Find where the given text appears and provide that cell's center as (X, Y) coordinate. 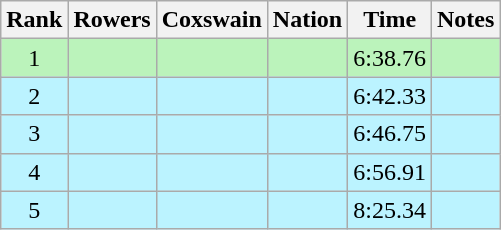
1 (34, 58)
Rank (34, 20)
Notes (465, 20)
Time (390, 20)
6:46.75 (390, 134)
4 (34, 172)
2 (34, 96)
6:42.33 (390, 96)
Rowers (112, 20)
3 (34, 134)
Nation (307, 20)
6:56.91 (390, 172)
6:38.76 (390, 58)
5 (34, 210)
8:25.34 (390, 210)
Coxswain (212, 20)
